From the cell containing the given text, extract its center point as [X, Y] coordinate. 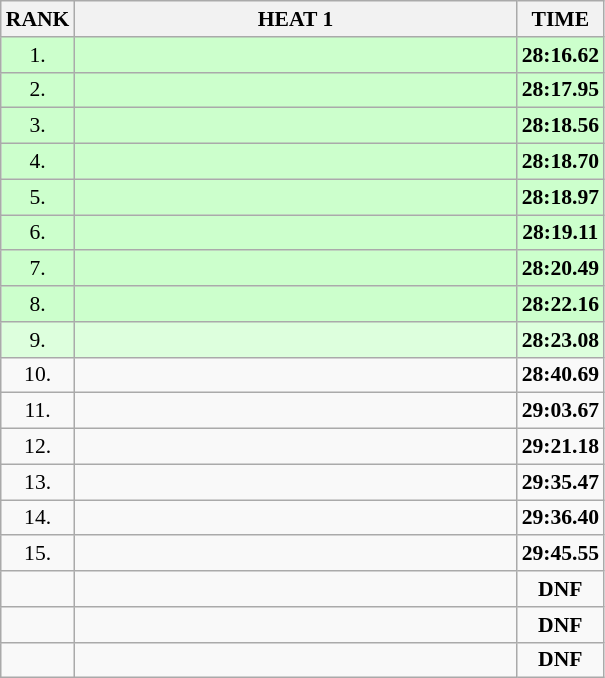
29:21.18 [560, 447]
12. [38, 447]
29:03.67 [560, 411]
15. [38, 554]
28:18.70 [560, 162]
28:16.62 [560, 55]
7. [38, 269]
8. [38, 304]
10. [38, 375]
6. [38, 233]
3. [38, 126]
4. [38, 162]
29:36.40 [560, 518]
28:18.97 [560, 197]
28:40.69 [560, 375]
28:22.16 [560, 304]
9. [38, 340]
TIME [560, 19]
14. [38, 518]
28:17.95 [560, 90]
28:18.56 [560, 126]
13. [38, 482]
HEAT 1 [295, 19]
1. [38, 55]
5. [38, 197]
28:19.11 [560, 233]
11. [38, 411]
29:35.47 [560, 482]
28:23.08 [560, 340]
2. [38, 90]
RANK [38, 19]
29:45.55 [560, 554]
28:20.49 [560, 269]
